Return [X, Y] of the center of cell containing provided text 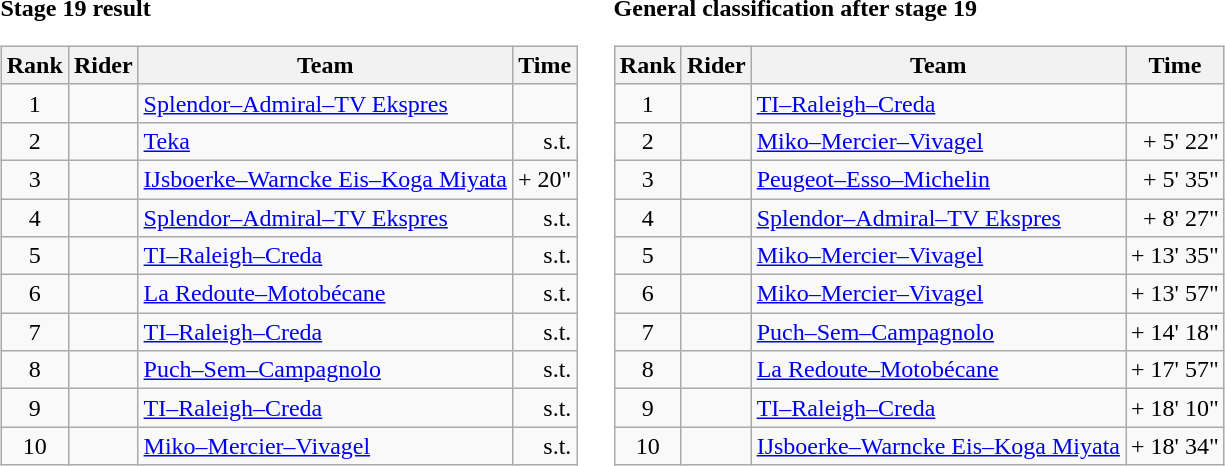
+ 18' 10" [1176, 408]
+ 13' 57" [1176, 294]
+ 5' 22" [1176, 141]
+ 17' 57" [1176, 370]
+ 8' 27" [1176, 217]
+ 14' 18" [1176, 332]
Teka [325, 141]
+ 20" [544, 179]
+ 5' 35" [1176, 179]
+ 18' 34" [1176, 446]
Peugeot–Esso–Michelin [938, 179]
+ 13' 35" [1176, 256]
